Pinpoint the cell where the given text exists, returning its (x, y) midpoint coordinate. 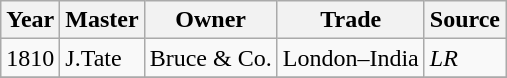
LR (464, 58)
Year (30, 20)
Trade (350, 20)
Bruce & Co. (210, 58)
1810 (30, 58)
London–India (350, 58)
Owner (210, 20)
J.Tate (102, 58)
Master (102, 20)
Source (464, 20)
